Identify which cell holds the provided text, then report its [x, y] central coordinate. 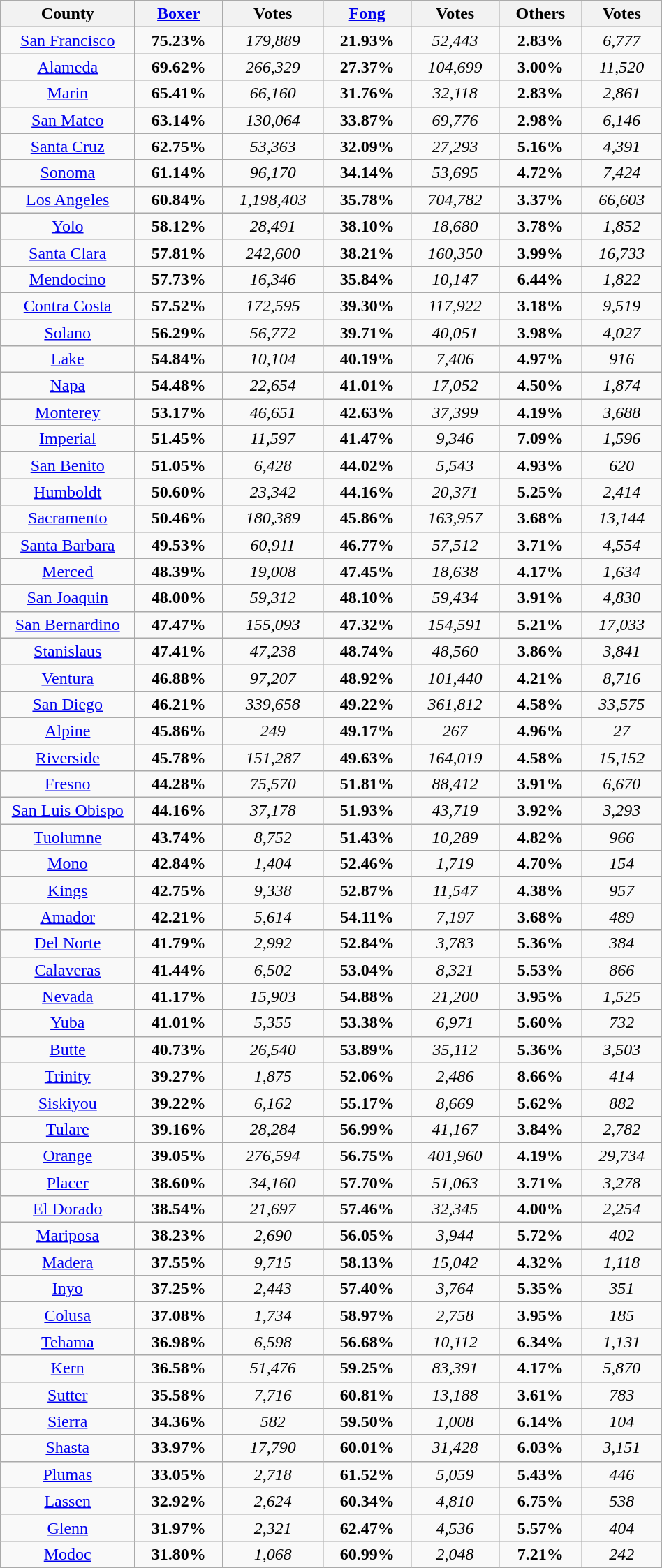
6,777 [621, 40]
8,752 [273, 837]
51,063 [455, 1183]
266,329 [273, 67]
60.99% [367, 1554]
31.76% [367, 94]
59.25% [367, 1368]
49.53% [179, 545]
36.98% [179, 1342]
Napa [68, 386]
Nevada [68, 996]
57.70% [367, 1183]
45.78% [179, 757]
5.16% [540, 147]
53.38% [367, 1023]
53,363 [273, 147]
17,052 [455, 386]
43.74% [179, 837]
53.04% [367, 970]
Amador [68, 917]
48,560 [455, 651]
163,957 [455, 518]
50.60% [179, 492]
35.84% [367, 279]
13,188 [455, 1395]
13,144 [621, 518]
46,651 [273, 412]
10,147 [455, 279]
276,594 [273, 1156]
Inyo [68, 1289]
Solano [68, 333]
44.28% [179, 784]
4,391 [621, 147]
48.00% [179, 598]
51.43% [367, 837]
53.17% [179, 412]
Mendocino [68, 279]
51.81% [367, 784]
69.62% [179, 67]
2,861 [621, 94]
49.22% [367, 704]
4.82% [540, 837]
154 [621, 864]
44.02% [367, 465]
52.87% [367, 890]
Siskiyou [68, 1103]
San Joaquin [68, 598]
11,597 [273, 439]
Imperial [68, 439]
47,238 [273, 651]
172,595 [273, 306]
6,971 [455, 1023]
59.50% [367, 1421]
33,575 [621, 704]
40.19% [367, 359]
62.47% [367, 1528]
54.48% [179, 386]
66,603 [621, 200]
29,734 [621, 1156]
402 [621, 1236]
4.72% [540, 173]
Marin [68, 94]
Placer [68, 1183]
Riverside [68, 757]
Del Norte [68, 943]
39.16% [179, 1129]
2,443 [273, 1289]
Sierra [68, 1421]
20,371 [455, 492]
31.80% [179, 1554]
1,008 [455, 1421]
54.11% [367, 917]
Madera [68, 1262]
Contra Costa [68, 306]
38.21% [367, 253]
489 [621, 917]
117,922 [455, 306]
1,596 [621, 439]
19,008 [273, 572]
Merced [68, 572]
4,536 [455, 1528]
582 [273, 1421]
267 [455, 731]
Sonoma [68, 173]
3,944 [455, 1236]
5.35% [540, 1289]
7.21% [540, 1554]
42.21% [179, 917]
57,512 [455, 545]
39.27% [179, 1076]
3,841 [621, 651]
40,051 [455, 333]
1,719 [455, 864]
36.58% [179, 1368]
Yolo [68, 226]
56.75% [367, 1156]
Los Angeles [68, 200]
1,874 [621, 386]
3.61% [540, 1395]
916 [621, 359]
32.92% [179, 1501]
53,695 [455, 173]
2,486 [455, 1076]
88,412 [455, 784]
39.30% [367, 306]
130,064 [273, 120]
6,428 [273, 465]
5.60% [540, 1023]
446 [621, 1474]
3.92% [540, 811]
7,197 [455, 917]
46.88% [179, 678]
San Bernardino [68, 625]
414 [621, 1076]
5.25% [540, 492]
69,776 [455, 120]
351 [621, 1289]
27 [621, 731]
2,992 [273, 943]
101,440 [455, 678]
17,790 [273, 1448]
Boxer [179, 14]
53.89% [367, 1050]
3.18% [540, 306]
3,764 [455, 1289]
866 [621, 970]
39.22% [179, 1103]
1,198,403 [273, 200]
1,734 [273, 1315]
31.97% [179, 1528]
1,525 [621, 996]
3.84% [540, 1129]
38.54% [179, 1209]
San Benito [68, 465]
57.52% [179, 306]
32,118 [455, 94]
Trinity [68, 1076]
6,502 [273, 970]
47.41% [179, 651]
151,287 [273, 757]
48.92% [367, 678]
Butte [68, 1050]
180,389 [273, 518]
1,404 [273, 864]
1,131 [621, 1342]
5,355 [273, 1023]
51,476 [273, 1368]
38.23% [179, 1236]
75,570 [273, 784]
59,312 [273, 598]
3.78% [540, 226]
179,889 [273, 40]
10,112 [455, 1342]
57.73% [179, 279]
3,783 [455, 943]
2,690 [273, 1236]
6.03% [540, 1448]
33.97% [179, 1448]
35.58% [179, 1395]
4,810 [455, 1501]
Shasta [68, 1448]
361,812 [455, 704]
47.47% [179, 625]
2,254 [621, 1209]
42.75% [179, 890]
Fong [367, 14]
882 [621, 1103]
404 [621, 1528]
7,406 [455, 359]
2,758 [455, 1315]
21,200 [455, 996]
5.57% [540, 1528]
Fresno [68, 784]
154,591 [455, 625]
3,688 [621, 412]
9,715 [273, 1262]
52.46% [367, 864]
5.72% [540, 1236]
52.84% [367, 943]
34,160 [273, 1183]
8,321 [455, 970]
34.36% [179, 1421]
42.63% [367, 412]
2,782 [621, 1129]
47.45% [367, 572]
Colusa [68, 1315]
1,634 [621, 572]
4.97% [540, 359]
56,772 [273, 333]
Santa Clara [68, 253]
3,503 [621, 1050]
3.00% [540, 67]
4.96% [540, 731]
6.34% [540, 1342]
26,540 [273, 1050]
620 [621, 465]
Plumas [68, 1474]
Orange [68, 1156]
Mariposa [68, 1236]
41,167 [455, 1129]
2,321 [273, 1528]
52.06% [367, 1076]
185 [621, 1315]
27.37% [367, 67]
4.21% [540, 678]
Monterey [68, 412]
Ventura [68, 678]
97,207 [273, 678]
San Luis Obispo [68, 811]
5.21% [540, 625]
33.87% [367, 120]
Humboldt [68, 492]
5,543 [455, 465]
39.71% [367, 333]
5.53% [540, 970]
38.60% [179, 1183]
62.75% [179, 147]
5.43% [540, 1474]
16,346 [273, 279]
42.84% [179, 864]
104 [621, 1421]
538 [621, 1501]
15,042 [455, 1262]
Sacramento [68, 518]
5.62% [540, 1103]
21.93% [367, 40]
6.44% [540, 279]
37,178 [273, 811]
57.40% [367, 1289]
83,391 [455, 1368]
39.05% [179, 1156]
7.09% [540, 439]
2,048 [455, 1554]
1,068 [273, 1554]
732 [621, 1023]
Tehama [68, 1342]
5,870 [621, 1368]
5,614 [273, 917]
38.10% [367, 226]
21,697 [273, 1209]
66,160 [273, 94]
3.37% [540, 200]
57.81% [179, 253]
61.52% [367, 1474]
41.47% [367, 439]
San Francisco [68, 40]
San Diego [68, 704]
155,093 [273, 625]
37.55% [179, 1262]
Kern [68, 1368]
48.39% [179, 572]
60.84% [179, 200]
Yuba [68, 1023]
6.14% [540, 1421]
384 [621, 943]
4.93% [540, 465]
Alameda [68, 67]
6,146 [621, 120]
Lassen [68, 1501]
Santa Barbara [68, 545]
15,903 [273, 996]
Glenn [68, 1528]
1,875 [273, 1076]
Modoc [68, 1554]
11,547 [455, 890]
6.75% [540, 1501]
2,624 [273, 1501]
56.68% [367, 1342]
242,600 [273, 253]
56.05% [367, 1236]
4,554 [621, 545]
59,434 [455, 598]
9,338 [273, 890]
60.01% [367, 1448]
49.17% [367, 731]
4.50% [540, 386]
18,680 [455, 226]
32,345 [455, 1209]
58.13% [367, 1262]
4.38% [540, 890]
63.14% [179, 120]
164,019 [455, 757]
27,293 [455, 147]
Lake [68, 359]
3.99% [540, 253]
51.05% [179, 465]
22,654 [273, 386]
48.74% [367, 651]
56.29% [179, 333]
37.08% [179, 1315]
43,719 [455, 811]
3.86% [540, 651]
31,428 [455, 1448]
5,059 [455, 1474]
Mono [68, 864]
52,443 [455, 40]
3,151 [621, 1448]
957 [621, 890]
Tulare [68, 1129]
35.78% [367, 200]
704,782 [455, 200]
2.98% [540, 120]
Others [540, 14]
Santa Cruz [68, 147]
8,716 [621, 678]
2,414 [621, 492]
County [68, 14]
401,960 [455, 1156]
54.84% [179, 359]
9,346 [455, 439]
28,284 [273, 1129]
96,170 [273, 173]
33.05% [179, 1474]
3,278 [621, 1183]
10,104 [273, 359]
46.21% [179, 704]
51.45% [179, 439]
32.09% [367, 147]
57.46% [367, 1209]
35,112 [455, 1050]
Calaveras [68, 970]
47.32% [367, 625]
El Dorado [68, 1209]
7,424 [621, 173]
49.63% [367, 757]
4.32% [540, 1262]
4,830 [621, 598]
58.97% [367, 1315]
Tuolumne [68, 837]
60,911 [273, 545]
6,670 [621, 784]
48.10% [367, 598]
San Mateo [68, 120]
6,598 [273, 1342]
54.88% [367, 996]
55.17% [367, 1103]
249 [273, 731]
17,033 [621, 625]
242 [621, 1554]
56.99% [367, 1129]
37.25% [179, 1289]
339,658 [273, 704]
Kings [68, 890]
15,152 [621, 757]
9,519 [621, 306]
2,718 [273, 1474]
50.46% [179, 518]
4.00% [540, 1209]
Alpine [68, 731]
10,289 [455, 837]
966 [621, 837]
1,118 [621, 1262]
51.93% [367, 811]
18,638 [455, 572]
61.14% [179, 173]
11,520 [621, 67]
41.44% [179, 970]
783 [621, 1395]
34.14% [367, 173]
40.73% [179, 1050]
7,716 [273, 1395]
4.70% [540, 864]
23,342 [273, 492]
4,027 [621, 333]
58.12% [179, 226]
3.98% [540, 333]
1,852 [621, 226]
37,399 [455, 412]
41.79% [179, 943]
Sutter [68, 1395]
41.17% [179, 996]
60.34% [367, 1501]
65.41% [179, 94]
3,293 [621, 811]
16,733 [621, 253]
75.23% [179, 40]
1,822 [621, 279]
6,162 [273, 1103]
104,699 [455, 67]
8.66% [540, 1076]
Stanislaus [68, 651]
28,491 [273, 226]
60.81% [367, 1395]
160,350 [455, 253]
8,669 [455, 1103]
46.77% [367, 545]
